Determine the [X, Y] coordinate at the center of the cell enclosing the given text.  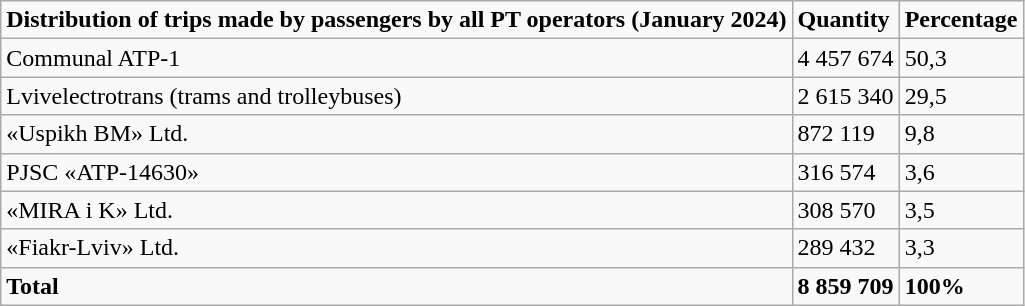
308 570 [846, 210]
PJSC «ATP-14630» [396, 172]
9,8 [961, 134]
29,5 [961, 96]
872 119 [846, 134]
«Uspikh BM» Ltd. [396, 134]
8 859 709 [846, 286]
Quantity [846, 20]
Communal ATP-1 [396, 58]
316 574 [846, 172]
4 457 674 [846, 58]
Total [396, 286]
289 432 [846, 248]
3,3 [961, 248]
«MIRA i K» Ltd. [396, 210]
Percentage [961, 20]
«Fiakr-Lviv» Ltd. [396, 248]
Lvivelectrotrans (trams and trolleybuses) [396, 96]
3,5 [961, 210]
3,6 [961, 172]
100% [961, 286]
2 615 340 [846, 96]
Distribution of trips made by passengers by all PT operators (January 2024) [396, 20]
50,3 [961, 58]
